Return (X, Y) of the center of cell containing provided text 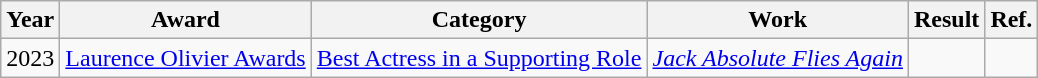
Ref. (1012, 20)
Year (30, 20)
Award (186, 20)
Best Actress in a Supporting Role (479, 58)
Jack Absolute Flies Again (778, 58)
Work (778, 20)
Result (946, 20)
Laurence Olivier Awards (186, 58)
2023 (30, 58)
Category (479, 20)
